Capture the cell that displays the provided text and extract its (x, y) central coordinate. 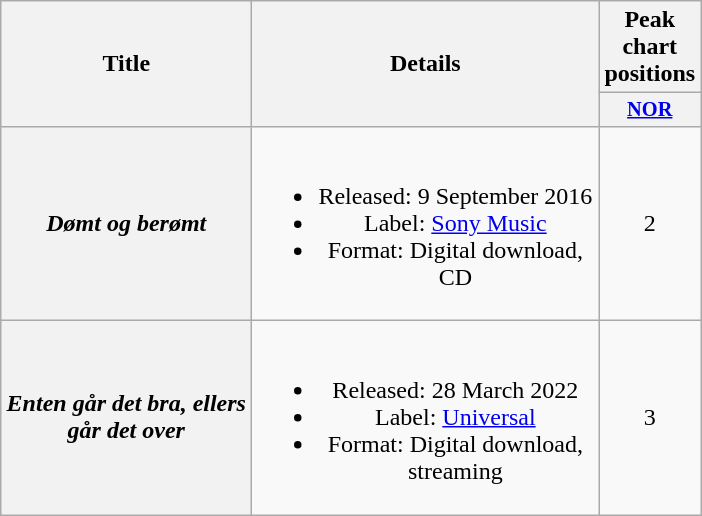
Released: 9 September 2016Label: Sony MusicFormat: Digital download, CD (426, 223)
Released: 28 March 2022Label: UniversalFormat: Digital download, streaming (426, 418)
Dømt og berømt (126, 223)
Title (126, 64)
NOR (650, 110)
Peak chart positions (650, 47)
Details (426, 64)
Enten går det bra, ellers går det over (126, 418)
2 (650, 223)
3 (650, 418)
